Output the [X, Y] coordinate of the center of the cell containing the given text.  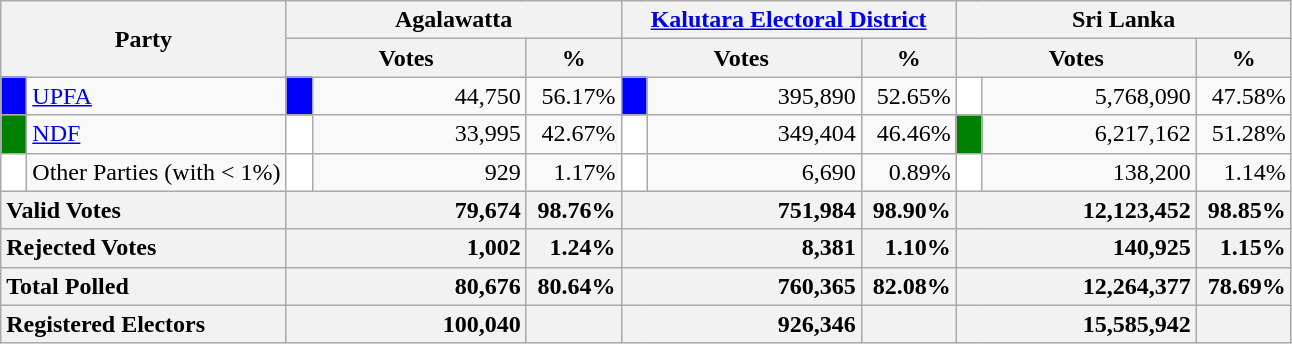
6,217,162 [1089, 134]
UPFA [156, 96]
1.14% [1244, 172]
98.85% [1244, 210]
Rejected Votes [144, 248]
Other Parties (with < 1%) [156, 172]
47.58% [1244, 96]
395,890 [754, 96]
760,365 [741, 286]
44,750 [419, 96]
12,123,452 [1076, 210]
79,674 [406, 210]
98.90% [908, 210]
100,040 [406, 324]
46.46% [908, 134]
1.10% [908, 248]
82.08% [908, 286]
1.24% [574, 248]
Registered Electors [144, 324]
751,984 [741, 210]
Agalawatta [454, 20]
51.28% [1244, 134]
5,768,090 [1089, 96]
80.64% [574, 286]
Sri Lanka [1124, 20]
6,690 [754, 172]
42.67% [574, 134]
NDF [156, 134]
349,404 [754, 134]
Kalutara Electoral District [788, 20]
78.69% [1244, 286]
140,925 [1076, 248]
1,002 [406, 248]
Valid Votes [144, 210]
33,995 [419, 134]
926,346 [741, 324]
52.65% [908, 96]
Total Polled [144, 286]
80,676 [406, 286]
1.17% [574, 172]
56.17% [574, 96]
15,585,942 [1076, 324]
Party [144, 39]
138,200 [1089, 172]
929 [419, 172]
98.76% [574, 210]
8,381 [741, 248]
1.15% [1244, 248]
0.89% [908, 172]
12,264,377 [1076, 286]
